Return (X, Y) of the center of cell containing provided text 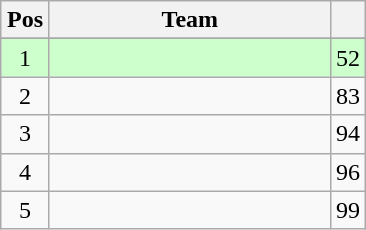
1 (26, 58)
5 (26, 210)
52 (348, 58)
94 (348, 134)
Team (190, 20)
83 (348, 96)
2 (26, 96)
Pos (26, 20)
4 (26, 172)
99 (348, 210)
3 (26, 134)
96 (348, 172)
